Detect which cell encompasses the target text, then output its [x, y] center coordinate. 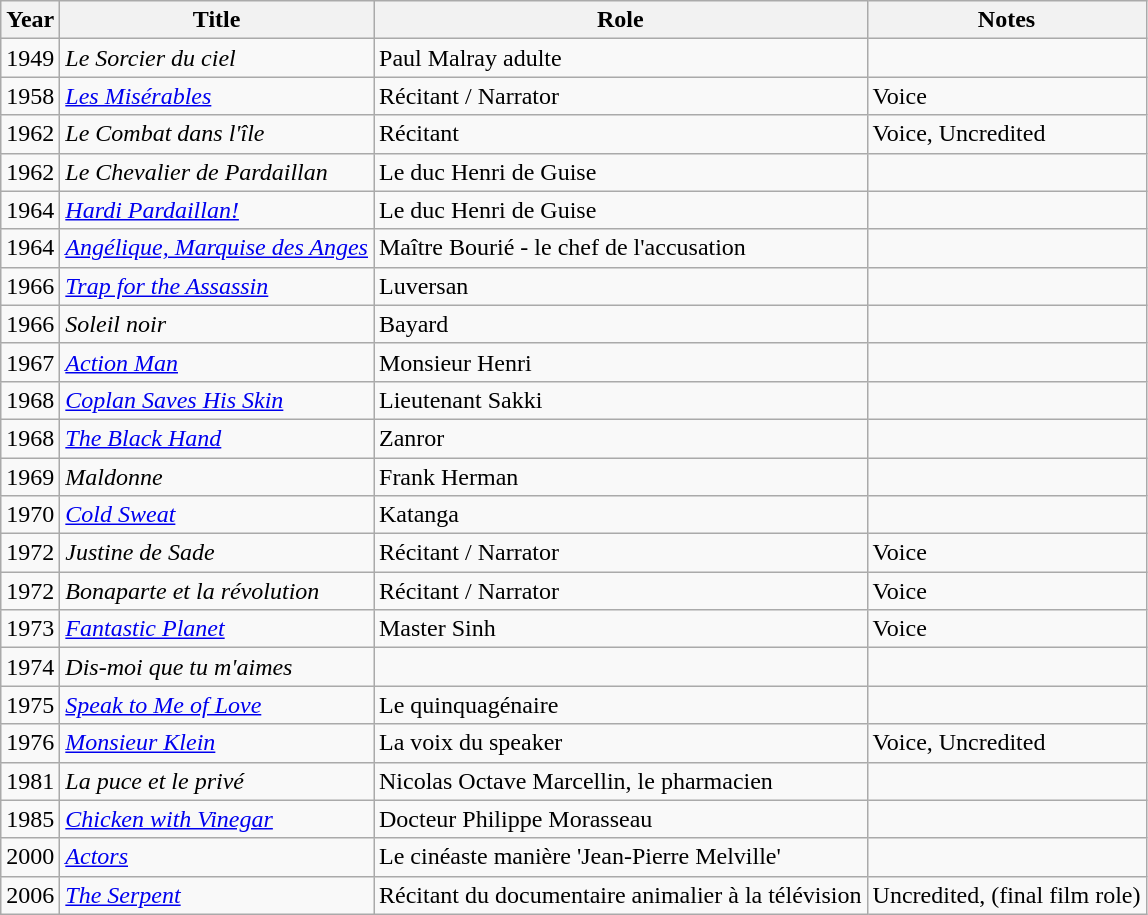
Justine de Sade [217, 553]
Year [30, 20]
1970 [30, 515]
Title [217, 20]
Le Chevalier de Pardaillan [217, 172]
Fantastic Planet [217, 629]
Le cinéaste manière 'Jean-Pierre Melville' [621, 857]
Monsieur Henri [621, 362]
Dis-moi que tu m'aimes [217, 667]
Le Sorcier du ciel [217, 58]
Bayard [621, 324]
1949 [30, 58]
1974 [30, 667]
La voix du speaker [621, 743]
Nicolas Octave Marcellin, le pharmacien [621, 781]
2006 [30, 895]
1967 [30, 362]
Récitant [621, 134]
1985 [30, 819]
Récitant du documentaire animalier à la télévision [621, 895]
Action Man [217, 362]
1975 [30, 705]
Le quinquagénaire [621, 705]
Trap for the Assassin [217, 286]
Notes [1006, 20]
Maldonne [217, 477]
The Black Hand [217, 438]
1973 [30, 629]
La puce et le privé [217, 781]
Uncredited, (final film role) [1006, 895]
1969 [30, 477]
Zanror [621, 438]
Lieutenant Sakki [621, 400]
Master Sinh [621, 629]
Maître Bourié - le chef de l'accusation [621, 248]
Angélique, Marquise des Anges [217, 248]
Cold Sweat [217, 515]
Frank Herman [621, 477]
Paul Malray adulte [621, 58]
Actors [217, 857]
1976 [30, 743]
Le Combat dans l'île [217, 134]
Docteur Philippe Morasseau [621, 819]
Les Misérables [217, 96]
The Serpent [217, 895]
Bonaparte et la révolution [217, 591]
1958 [30, 96]
Hardi Pardaillan! [217, 210]
Coplan Saves His Skin [217, 400]
2000 [30, 857]
Luversan [621, 286]
Chicken with Vinegar [217, 819]
Soleil noir [217, 324]
Role [621, 20]
Monsieur Klein [217, 743]
1981 [30, 781]
Katanga [621, 515]
Speak to Me of Love [217, 705]
